Detect which cell encompasses the target text, then output its [x, y] center coordinate. 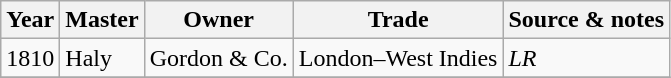
Master [102, 20]
1810 [30, 58]
Source & notes [586, 20]
Gordon & Co. [218, 58]
Haly [102, 58]
London–West Indies [398, 58]
Trade [398, 20]
LR [586, 58]
Owner [218, 20]
Year [30, 20]
